Return [X, Y] of the center of cell containing provided text 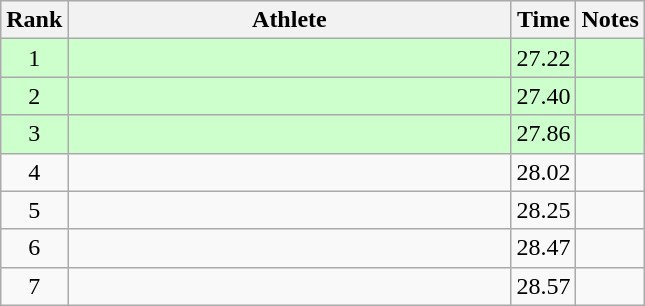
Notes [610, 20]
5 [34, 210]
27.86 [544, 134]
27.40 [544, 96]
28.25 [544, 210]
4 [34, 172]
Time [544, 20]
7 [34, 286]
28.57 [544, 286]
Rank [34, 20]
2 [34, 96]
28.02 [544, 172]
Athlete [290, 20]
1 [34, 58]
6 [34, 248]
27.22 [544, 58]
3 [34, 134]
28.47 [544, 248]
